Return (x, y) of the center of cell containing provided text 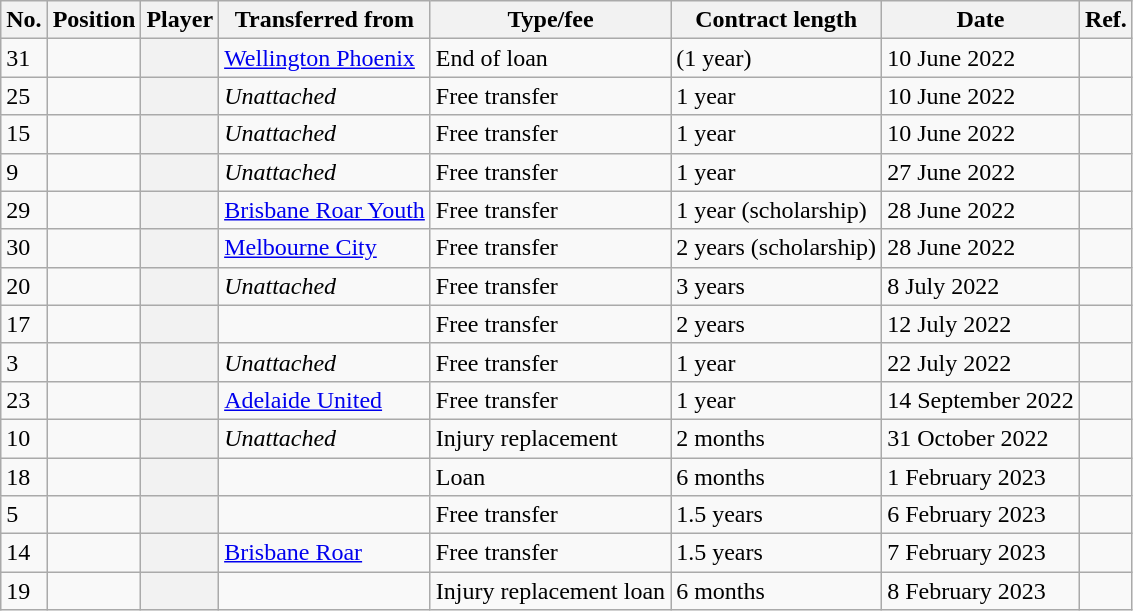
Wellington Phoenix (325, 58)
6 February 2023 (981, 515)
Adelaide United (325, 400)
20 (24, 286)
30 (24, 248)
22 July 2022 (981, 362)
10 (24, 438)
18 (24, 477)
Player (180, 20)
Brisbane Roar Youth (325, 210)
Injury replacement loan (550, 591)
3 (24, 362)
Transferred from (325, 20)
Brisbane Roar (325, 553)
1 year (scholarship) (776, 210)
14 (24, 553)
2 months (776, 438)
15 (24, 134)
23 (24, 400)
8 July 2022 (981, 286)
2 years (scholarship) (776, 248)
31 (24, 58)
End of loan (550, 58)
Date (981, 20)
Melbourne City (325, 248)
25 (24, 96)
2 years (776, 324)
14 September 2022 (981, 400)
Contract length (776, 20)
Position (94, 20)
12 July 2022 (981, 324)
8 February 2023 (981, 591)
Injury replacement (550, 438)
Loan (550, 477)
29 (24, 210)
3 years (776, 286)
5 (24, 515)
9 (24, 172)
1 February 2023 (981, 477)
27 June 2022 (981, 172)
17 (24, 324)
31 October 2022 (981, 438)
Ref. (1106, 20)
(1 year) (776, 58)
Type/fee (550, 20)
7 February 2023 (981, 553)
No. (24, 20)
19 (24, 591)
